Find where the given text appears and provide that cell's center as [X, Y] coordinate. 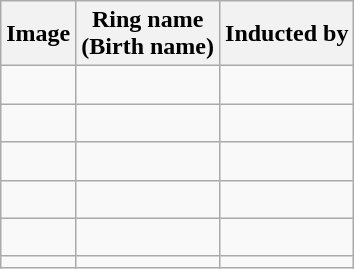
Ring name(Birth name) [148, 34]
Inducted by [287, 34]
Image [38, 34]
